From the cell containing the given text, extract its center point as (x, y) coordinate. 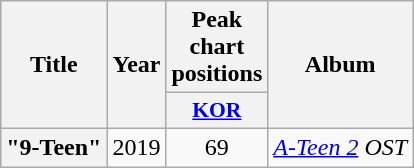
KOR (217, 111)
69 (217, 147)
2019 (136, 147)
Album (340, 65)
Year (136, 65)
Title (54, 65)
Peak chartpositions (217, 47)
A-Teen 2 OST (340, 147)
"9-Teen" (54, 147)
